Find where the given text appears and provide that cell's center as [X, Y] coordinate. 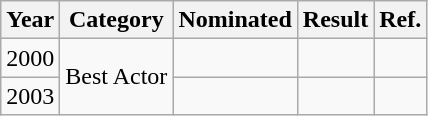
2003 [30, 96]
Nominated [235, 20]
Result [335, 20]
Best Actor [116, 77]
Category [116, 20]
Ref. [400, 20]
2000 [30, 58]
Year [30, 20]
